From the cell containing the given text, extract its center point as [X, Y] coordinate. 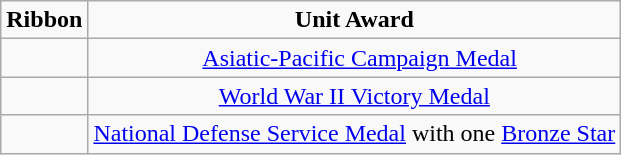
Ribbon [44, 20]
National Defense Service Medal with one Bronze Star [354, 134]
World War II Victory Medal [354, 96]
Asiatic-Pacific Campaign Medal [354, 58]
Unit Award [354, 20]
